From the cell containing the given text, extract its center point as [X, Y] coordinate. 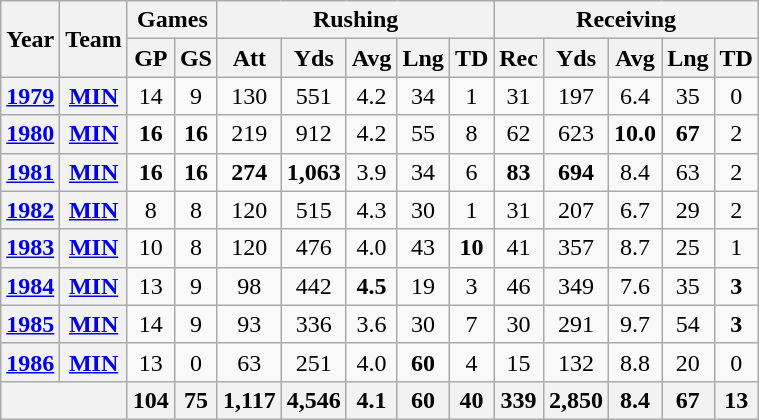
83 [519, 172]
8.7 [636, 248]
98 [249, 286]
15 [519, 362]
Games [172, 20]
62 [519, 134]
40 [471, 400]
1,063 [314, 172]
4.5 [372, 286]
1984 [30, 286]
274 [249, 172]
43 [423, 248]
551 [314, 96]
Receiving [626, 20]
130 [249, 96]
1980 [30, 134]
442 [314, 286]
1981 [30, 172]
9.7 [636, 324]
623 [576, 134]
Team [94, 39]
Year [30, 39]
GS [196, 58]
2,850 [576, 400]
4 [471, 362]
4,546 [314, 400]
1983 [30, 248]
8.8 [636, 362]
20 [688, 362]
104 [150, 400]
694 [576, 172]
207 [576, 210]
349 [576, 286]
75 [196, 400]
6.7 [636, 210]
357 [576, 248]
46 [519, 286]
93 [249, 324]
Rec [519, 58]
1985 [30, 324]
GP [150, 58]
3.9 [372, 172]
4.3 [372, 210]
Att [249, 58]
336 [314, 324]
19 [423, 286]
251 [314, 362]
3.6 [372, 324]
6.4 [636, 96]
197 [576, 96]
1986 [30, 362]
1,117 [249, 400]
291 [576, 324]
6 [471, 172]
476 [314, 248]
1979 [30, 96]
219 [249, 134]
41 [519, 248]
339 [519, 400]
515 [314, 210]
10.0 [636, 134]
912 [314, 134]
4.1 [372, 400]
1982 [30, 210]
25 [688, 248]
29 [688, 210]
7 [471, 324]
Rushing [355, 20]
7.6 [636, 286]
54 [688, 324]
55 [423, 134]
132 [576, 362]
